From the cell containing the given text, extract its center point as [X, Y] coordinate. 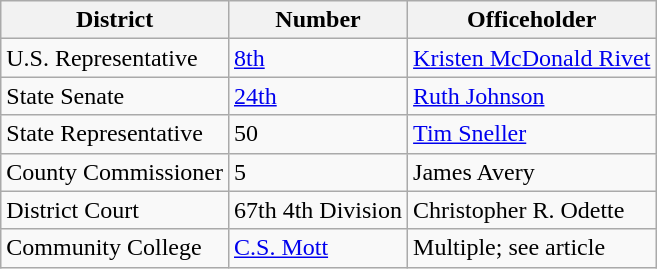
C.S. Mott [318, 248]
Tim Sneller [532, 134]
U.S. Representative [115, 58]
James Avery [532, 172]
Christopher R. Odette [532, 210]
Community College [115, 248]
District [115, 20]
Officeholder [532, 20]
State Representative [115, 134]
County Commissioner [115, 172]
Ruth Johnson [532, 96]
State Senate [115, 96]
Kristen McDonald Rivet [532, 58]
67th 4th Division [318, 210]
50 [318, 134]
24th [318, 96]
8th [318, 58]
5 [318, 172]
District Court [115, 210]
Multiple; see article [532, 248]
Number [318, 20]
